Scan for the cell matching the given text and deliver its [x, y] coordinate at center. 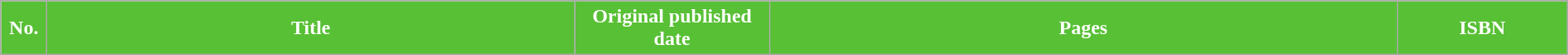
Original published date [672, 28]
ISBN [1482, 28]
Pages [1083, 28]
Title [311, 28]
No. [24, 28]
